Provide the [x, y] coordinate of the cell's center where the given text is located.  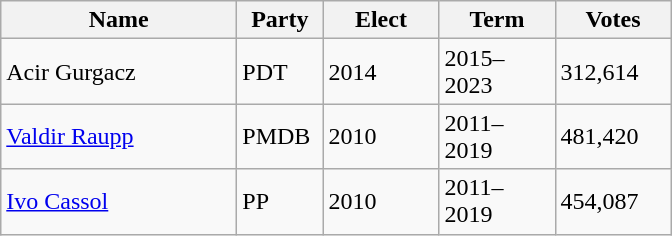
2014 [381, 72]
481,420 [613, 136]
Acir Gurgacz [119, 72]
Elect [381, 20]
PDT [280, 72]
PMDB [280, 136]
454,087 [613, 202]
Name [119, 20]
312,614 [613, 72]
Ivo Cassol [119, 202]
Party [280, 20]
2015–2023 [497, 72]
Term [497, 20]
Valdir Raupp [119, 136]
PP [280, 202]
Votes [613, 20]
